Provide the [X, Y] coordinate of the cell's center where the given text is located.  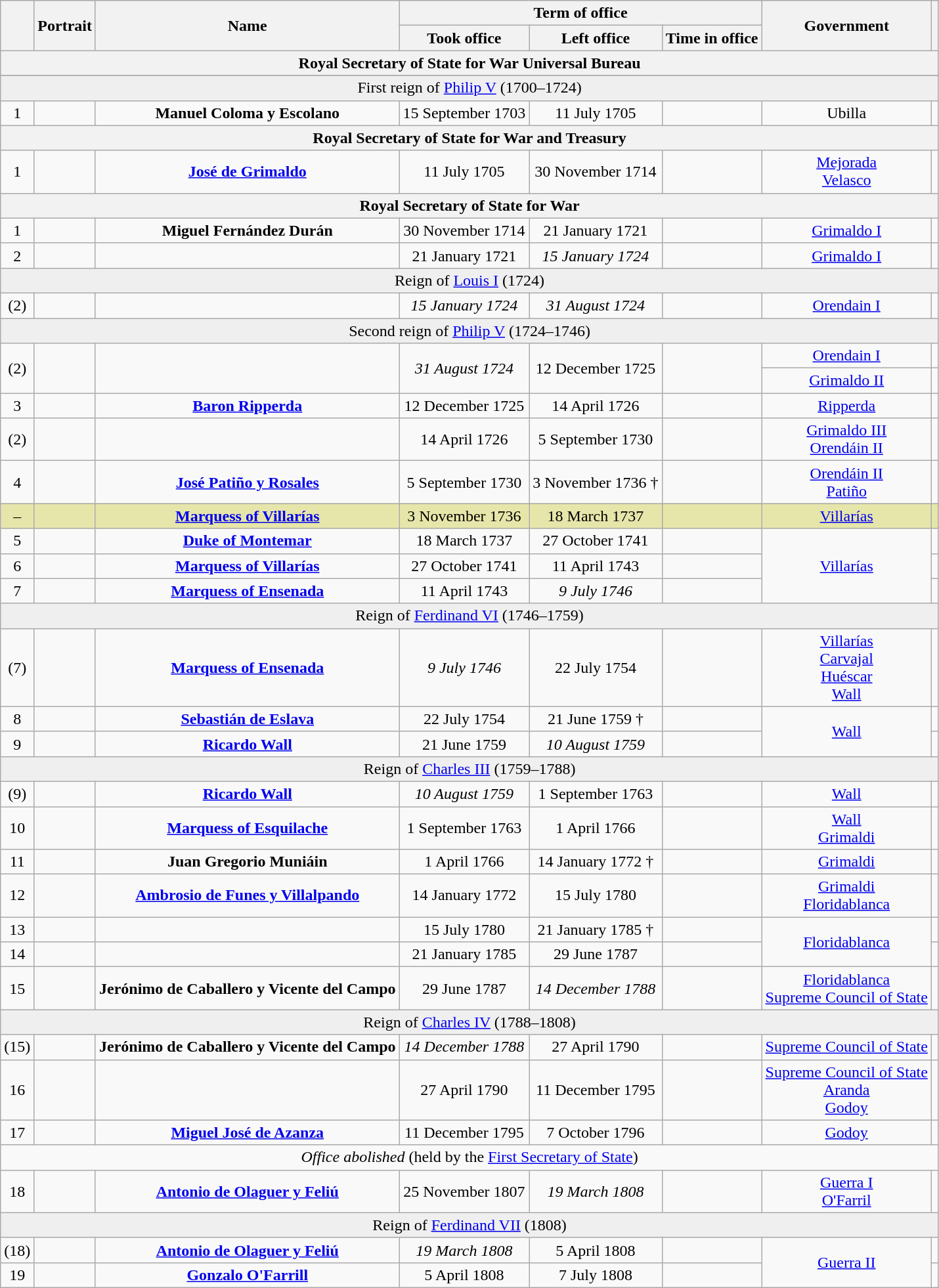
Reign of Louis I (1724) [470, 280]
Reign of Charles III (1759–1788) [470, 769]
Miguel Fernández Durán [247, 230]
3 November 1736 [464, 516]
14 January 1772 † [596, 862]
10 [17, 827]
Reign of Ferdinand VII (1808) [470, 1225]
11 [17, 862]
4 [17, 482]
Name [247, 26]
5 [17, 541]
7 July 1808 [596, 1275]
Ripperda [846, 406]
Reign of Ferdinand VI (1746–1759) [470, 616]
Took office [464, 38]
Miguel José de Azanza [247, 1132]
3 [17, 406]
15 September 1703 [464, 113]
12 [17, 895]
18 [17, 1191]
(18) [17, 1250]
José Patiño y Rosales [247, 482]
19 [17, 1275]
Manuel Coloma y Escolano [247, 113]
7 October 1796 [596, 1132]
Office abolished (held by the First Secretary of State) [470, 1157]
25 November 1807 [464, 1191]
Grimaldi [846, 862]
Royal Secretary of State for War and Treasury [470, 138]
8 [17, 719]
(7) [17, 667]
2 [17, 255]
9 [17, 744]
Royal Secretary of State for War [470, 205]
First reign of Philip V (1700–1724) [470, 88]
Guerra II [846, 1262]
Marquess of Esquilache [247, 827]
Term of office [580, 13]
21 January 1785 † [596, 930]
Left office [596, 38]
21 June 1759 [464, 744]
Second reign of Philip V (1724–1746) [470, 330]
Ambrosio de Funes y Villalpando [247, 895]
Duke of Montemar [247, 541]
14 [17, 955]
17 [17, 1132]
MejoradaVelasco [846, 172]
WallGrimaldi [846, 827]
Royal Secretary of State for War Universal Bureau [470, 63]
Supreme Council of StateArandaGodoy [846, 1090]
13 [17, 930]
GrimaldiFloridablanca [846, 895]
3 November 1736 † [596, 482]
José de Grimaldo [247, 172]
Supreme Council of State [846, 1047]
Grimaldo II [846, 381]
21 January 1785 [464, 955]
Floridablanca [846, 942]
VillaríasCarvajalHuéscarWall [846, 667]
Time in office [712, 38]
14 January 1772 [464, 895]
(9) [17, 794]
6 [17, 566]
16 [17, 1090]
Reign of Charles IV (1788–1808) [470, 1022]
Portrait [65, 26]
Gonzalo O'Farrill [247, 1275]
FloridablancaSupreme Council of State [846, 989]
Baron Ripperda [247, 406]
Orendáin IIPatiño [846, 482]
Sebastián de Eslava [247, 719]
21 June 1759 † [596, 719]
Juan Gregorio Muniáin [247, 862]
Guerra IO'Farril [846, 1191]
(15) [17, 1047]
– [17, 516]
Grimaldo IIIOrendáin II [846, 440]
Ubilla [846, 113]
7 [17, 591]
15 [17, 989]
Godoy [846, 1132]
Government [846, 26]
